Locate the cell with the specified text and output its (x, y) center coordinate. 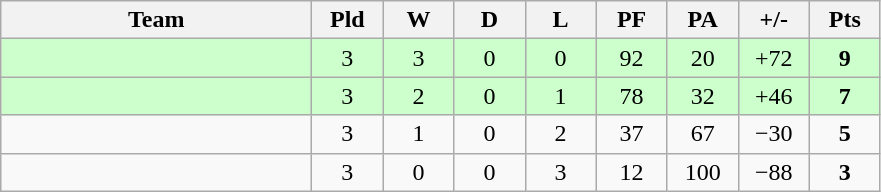
100 (702, 172)
+46 (774, 96)
37 (632, 134)
Pld (348, 20)
−88 (774, 172)
78 (632, 96)
5 (844, 134)
Pts (844, 20)
67 (702, 134)
9 (844, 58)
Team (156, 20)
−30 (774, 134)
32 (702, 96)
12 (632, 172)
PF (632, 20)
+72 (774, 58)
D (490, 20)
L (560, 20)
PA (702, 20)
7 (844, 96)
+/- (774, 20)
20 (702, 58)
W (418, 20)
92 (632, 58)
